Output the [X, Y] coordinate of the center of the cell containing the given text.  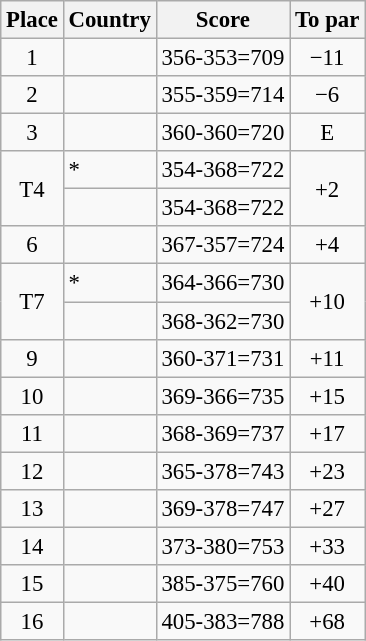
355-359=714 [223, 95]
+68 [328, 621]
16 [32, 621]
15 [32, 584]
+10 [328, 302]
360-371=731 [223, 358]
368-362=730 [223, 321]
+2 [328, 188]
373-380=753 [223, 546]
Place [32, 20]
+33 [328, 546]
364-366=730 [223, 283]
13 [32, 509]
365-378=743 [223, 471]
+27 [328, 509]
Score [223, 20]
9 [32, 358]
+11 [328, 358]
Country [110, 20]
To par [328, 20]
12 [32, 471]
E [328, 133]
1 [32, 58]
368-369=737 [223, 433]
+4 [328, 245]
11 [32, 433]
14 [32, 546]
−11 [328, 58]
3 [32, 133]
+23 [328, 471]
T4 [32, 188]
360-360=720 [223, 133]
369-366=735 [223, 396]
367-357=724 [223, 245]
2 [32, 95]
369-378=747 [223, 509]
405-383=788 [223, 621]
10 [32, 396]
385-375=760 [223, 584]
6 [32, 245]
+40 [328, 584]
−6 [328, 95]
+15 [328, 396]
T7 [32, 302]
356-353=709 [223, 58]
+17 [328, 433]
